Output the (x, y) coordinate of the center of the cell containing the given text.  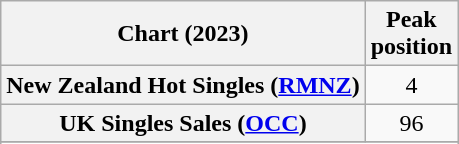
4 (411, 85)
96 (411, 123)
Chart (2023) (183, 34)
Peakposition (411, 34)
UK Singles Sales (OCC) (183, 123)
New Zealand Hot Singles (RMNZ) (183, 85)
